Determine the (X, Y) coordinate at the center of the cell enclosing the given text.  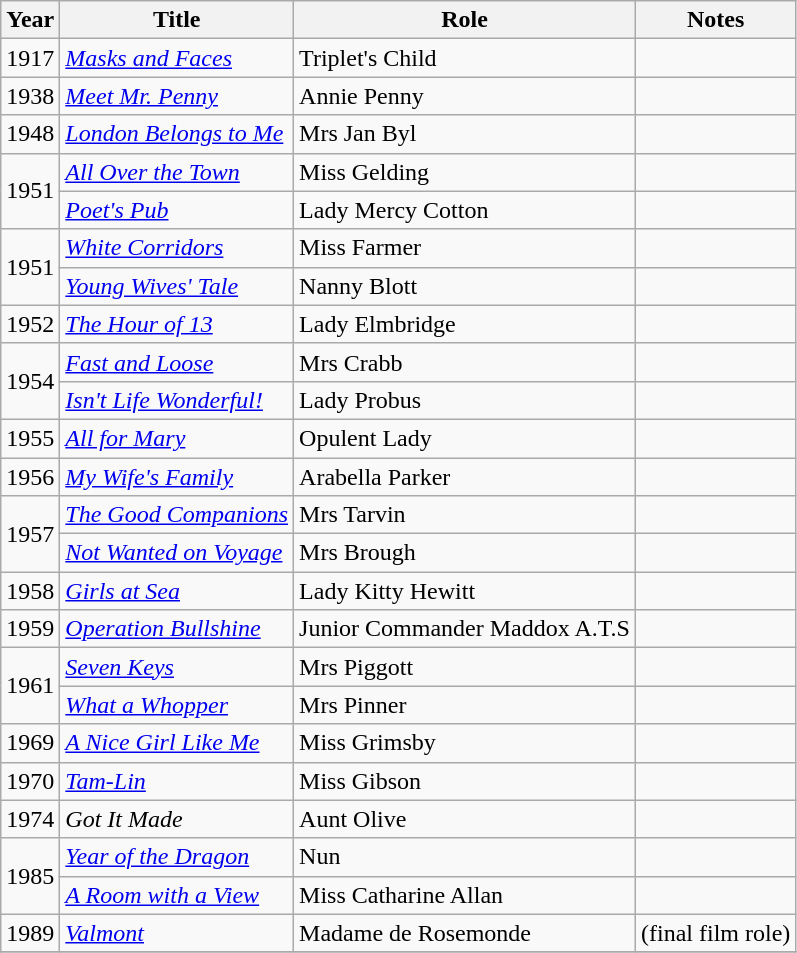
Tam-Lin (177, 781)
Miss Grimsby (465, 743)
1952 (30, 324)
Arabella Parker (465, 477)
1970 (30, 781)
Miss Catharine Allan (465, 895)
The Good Companions (177, 515)
(final film role) (715, 933)
Mrs Jan Byl (465, 134)
Mrs Pinner (465, 705)
1959 (30, 629)
What a Whopper (177, 705)
Lady Mercy Cotton (465, 210)
Triplet's Child (465, 58)
Annie Penny (465, 96)
1974 (30, 819)
Girls at Sea (177, 591)
Nun (465, 857)
Operation Bullshine (177, 629)
1961 (30, 686)
Year (30, 20)
Title (177, 20)
London Belongs to Me (177, 134)
Junior Commander Maddox A.T.S (465, 629)
A Room with a View (177, 895)
Isn't Life Wonderful! (177, 400)
Meet Mr. Penny (177, 96)
Miss Gibson (465, 781)
Lady Elmbridge (465, 324)
All Over the Town (177, 172)
Not Wanted on Voyage (177, 553)
Poet's Pub (177, 210)
Role (465, 20)
Seven Keys (177, 667)
Fast and Loose (177, 362)
Miss Gelding (465, 172)
1985 (30, 876)
Masks and Faces (177, 58)
1948 (30, 134)
My Wife's Family (177, 477)
Miss Farmer (465, 248)
Notes (715, 20)
White Corridors (177, 248)
Mrs Piggott (465, 667)
Lady Probus (465, 400)
1917 (30, 58)
The Hour of 13 (177, 324)
1958 (30, 591)
Mrs Brough (465, 553)
All for Mary (177, 438)
Mrs Crabb (465, 362)
Young Wives' Tale (177, 286)
1938 (30, 96)
Opulent Lady (465, 438)
1957 (30, 534)
A Nice Girl Like Me (177, 743)
Got It Made (177, 819)
1955 (30, 438)
Valmont (177, 933)
Aunt Olive (465, 819)
Mrs Tarvin (465, 515)
1989 (30, 933)
Lady Kitty Hewitt (465, 591)
Madame de Rosemonde (465, 933)
Year of the Dragon (177, 857)
1969 (30, 743)
1956 (30, 477)
1954 (30, 381)
Nanny Blott (465, 286)
